Extract the (x, y) coordinate from the center of the cell holding the provided text.  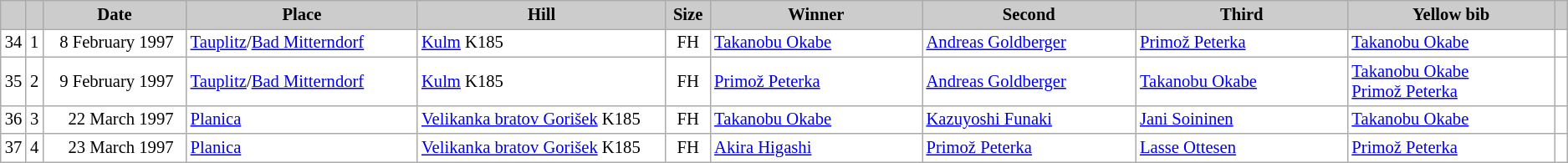
35 (13, 81)
Date (115, 14)
2 (34, 81)
9 February 1997 (115, 81)
22 March 1997 (115, 120)
Jani Soininen (1241, 120)
1 (34, 43)
Yellow bib (1450, 14)
37 (13, 148)
Place (302, 14)
Second (1029, 14)
36 (13, 120)
Kazuyoshi Funaki (1029, 120)
23 March 1997 (115, 148)
Third (1241, 14)
3 (34, 120)
Lasse Ottesen (1241, 148)
Size (687, 14)
4 (34, 148)
8 February 1997 (115, 43)
Hill (542, 14)
Winner (816, 14)
34 (13, 43)
Takanobu Okabe Primož Peterka (1450, 81)
Akira Higashi (816, 148)
